Return the (X, Y) coordinate for the center point of the cell that contains the specified text.  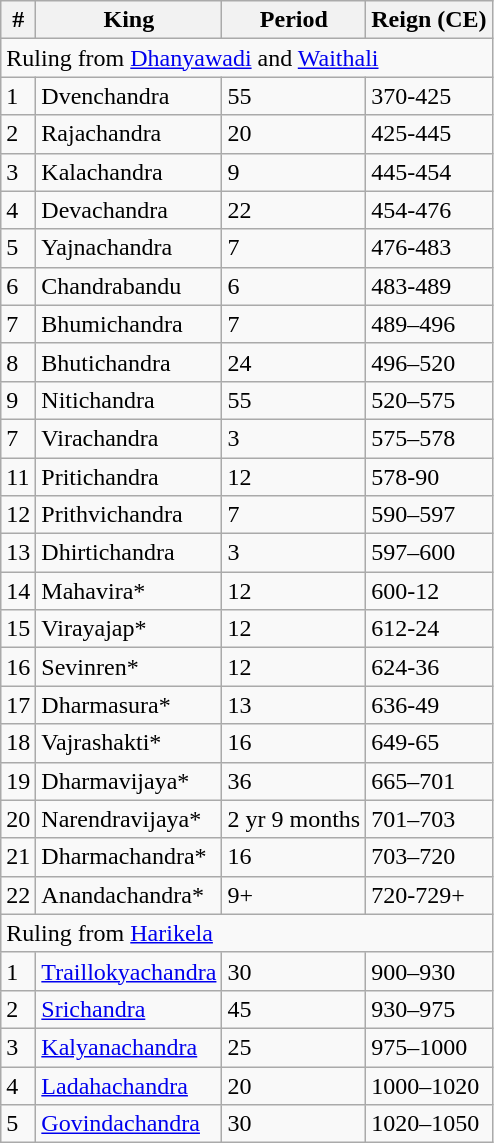
2 yr 9 months (294, 819)
597–600 (429, 553)
8 (18, 362)
19 (18, 781)
Chandrabandu (129, 286)
Virayajap* (129, 629)
Period (294, 20)
Kalachandra (129, 172)
425-445 (429, 134)
720-729+ (429, 895)
25 (294, 1047)
575–578 (429, 438)
Virachandra (129, 438)
Dharmavijaya* (129, 781)
Prithvichandra (129, 515)
Ruling from Harikela (246, 933)
701–703 (429, 819)
King (129, 20)
Yajnachandra (129, 248)
624-36 (429, 667)
Narendravijaya* (129, 819)
649-65 (429, 743)
1000–1020 (429, 1085)
445-454 (429, 172)
590–597 (429, 515)
496–520 (429, 362)
45 (294, 1009)
Sevinren* (129, 667)
Devachandra (129, 210)
1020–1050 (429, 1124)
Mahavira* (129, 591)
Vajrashakti* (129, 743)
Dvenchandra (129, 96)
Ladahachandra (129, 1085)
Ruling from Dhanyawadi and Waithali (246, 58)
# (18, 20)
Rajachandra (129, 134)
15 (18, 629)
Reign (CE) (429, 20)
Dharmasura* (129, 705)
11 (18, 477)
930–975 (429, 1009)
454-476 (429, 210)
Pritichandra (129, 477)
14 (18, 591)
Bhumichandra (129, 324)
636-49 (429, 705)
900–930 (429, 971)
600-12 (429, 591)
Traillokyachandra (129, 971)
Dharmachandra* (129, 857)
9+ (294, 895)
703–720 (429, 857)
665–701 (429, 781)
Nitichandra (129, 400)
483-489 (429, 286)
17 (18, 705)
476-483 (429, 248)
Bhutichandra (129, 362)
975–1000 (429, 1047)
Srichandra (129, 1009)
578-90 (429, 477)
21 (18, 857)
24 (294, 362)
Kalyanachandra (129, 1047)
36 (294, 781)
Anandachandra* (129, 895)
612-24 (429, 629)
Govindachandra (129, 1124)
520–575 (429, 400)
Dhirtichandra (129, 553)
18 (18, 743)
370-425 (429, 96)
489–496 (429, 324)
